Search for the cell housing the specified text and yield its [x, y] center coordinate. 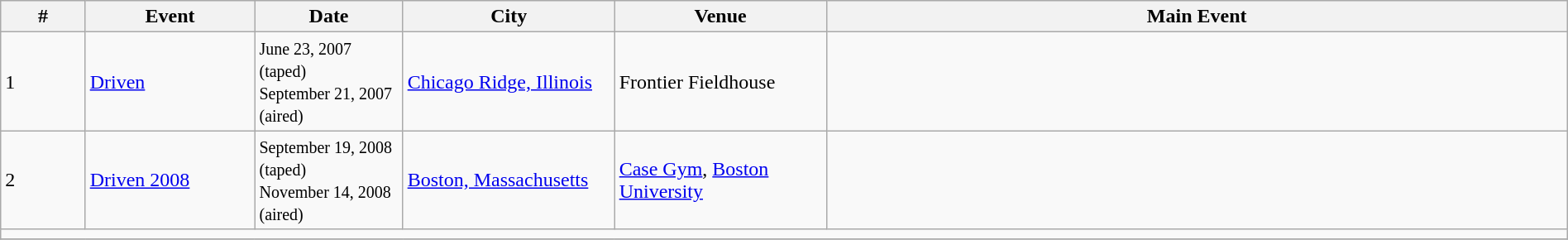
Chicago Ridge, Illinois [509, 81]
Date [329, 17]
September 19, 2008 (taped)November 14, 2008 (aired) [329, 180]
Frontier Fieldhouse [720, 81]
1 [43, 81]
Venue [720, 17]
June 23, 2007 (taped)September 21, 2007 (aired) [329, 81]
City [509, 17]
Driven [170, 81]
Main Event [1197, 17]
# [43, 17]
2 [43, 180]
Driven 2008 [170, 180]
Case Gym, Boston University [720, 180]
Event [170, 17]
Boston, Massachusetts [509, 180]
